Extract the [x, y] coordinate from the center of the cell holding the provided text.  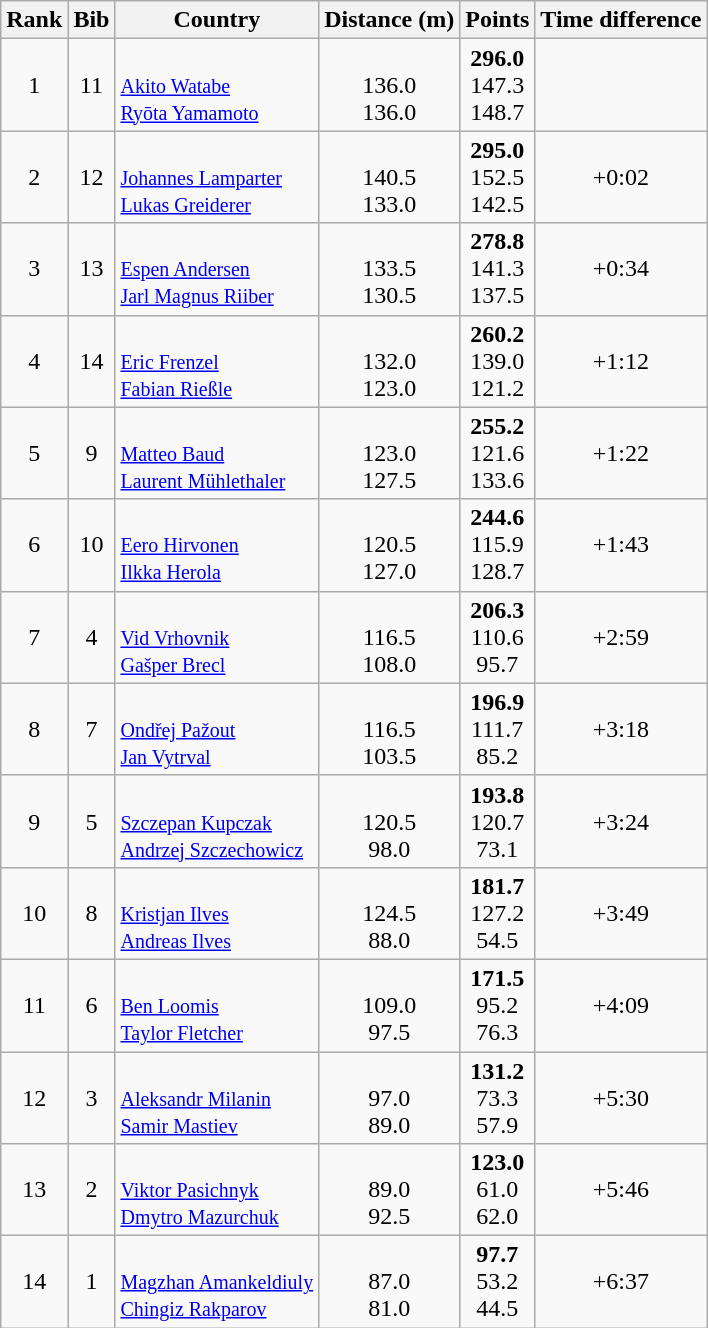
+0:34 [621, 269]
Ben LoomisTaylor Fletcher [217, 1005]
Matteo BaudLaurent Mühlethaler [217, 453]
+2:59 [621, 637]
116.5103.5 [390, 729]
196.9111.785.2 [498, 729]
Ondřej PažoutJan Vytrval [217, 729]
123.0127.5 [390, 453]
120.5127.0 [390, 545]
Espen AndersenJarl Magnus Riiber [217, 269]
+1:22 [621, 453]
278.8141.3137.5 [498, 269]
Rank [34, 20]
89.092.5 [390, 1190]
Distance (m) [390, 20]
116.5108.0 [390, 637]
Johannes LamparterLukas Greiderer [217, 177]
260.2139.0121.2 [498, 361]
+5:46 [621, 1190]
Time difference [621, 20]
Kristjan IlvesAndreas Ilves [217, 913]
+3:18 [621, 729]
97.089.0 [390, 1098]
120.598.0 [390, 821]
131.273.357.9 [498, 1098]
+1:43 [621, 545]
Akito WatabeRyōta Yamamoto [217, 85]
Eero HirvonenIlkka Herola [217, 545]
+3:49 [621, 913]
+5:30 [621, 1098]
Points [498, 20]
193.8120.773.1 [498, 821]
Vid VrhovnikGašper Brecl [217, 637]
132.0123.0 [390, 361]
124.588.0 [390, 913]
123.061.062.0 [498, 1190]
+3:24 [621, 821]
Aleksandr MilaninSamir Mastiev [217, 1098]
+0:02 [621, 177]
206.3110.695.7 [498, 637]
87.081.0 [390, 1282]
133.5130.5 [390, 269]
140.5133.0 [390, 177]
296.0147.3148.7 [498, 85]
Bib [92, 20]
136.0136.0 [390, 85]
+6:37 [621, 1282]
244.6115.9128.7 [498, 545]
Szczepan KupczakAndrzej Szczechowicz [217, 821]
181.7127.254.5 [498, 913]
255.2121.6133.6 [498, 453]
Country [217, 20]
97.753.244.5 [498, 1282]
295.0152.5142.5 [498, 177]
Eric FrenzelFabian Rießle [217, 361]
+4:09 [621, 1005]
Viktor PasichnykDmytro Mazurchuk [217, 1190]
109.097.5 [390, 1005]
+1:12 [621, 361]
171.595.276.3 [498, 1005]
Magzhan AmankeldiulyChingiz Rakparov [217, 1282]
